Determine the [X, Y] coordinate at the center of the cell enclosing the given text.  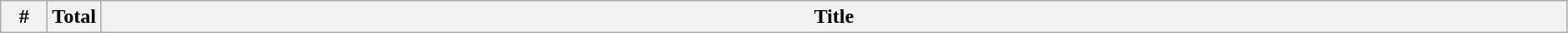
Title [834, 17]
Total [74, 17]
# [24, 17]
